Identify which cell holds the provided text, then report its (X, Y) central coordinate. 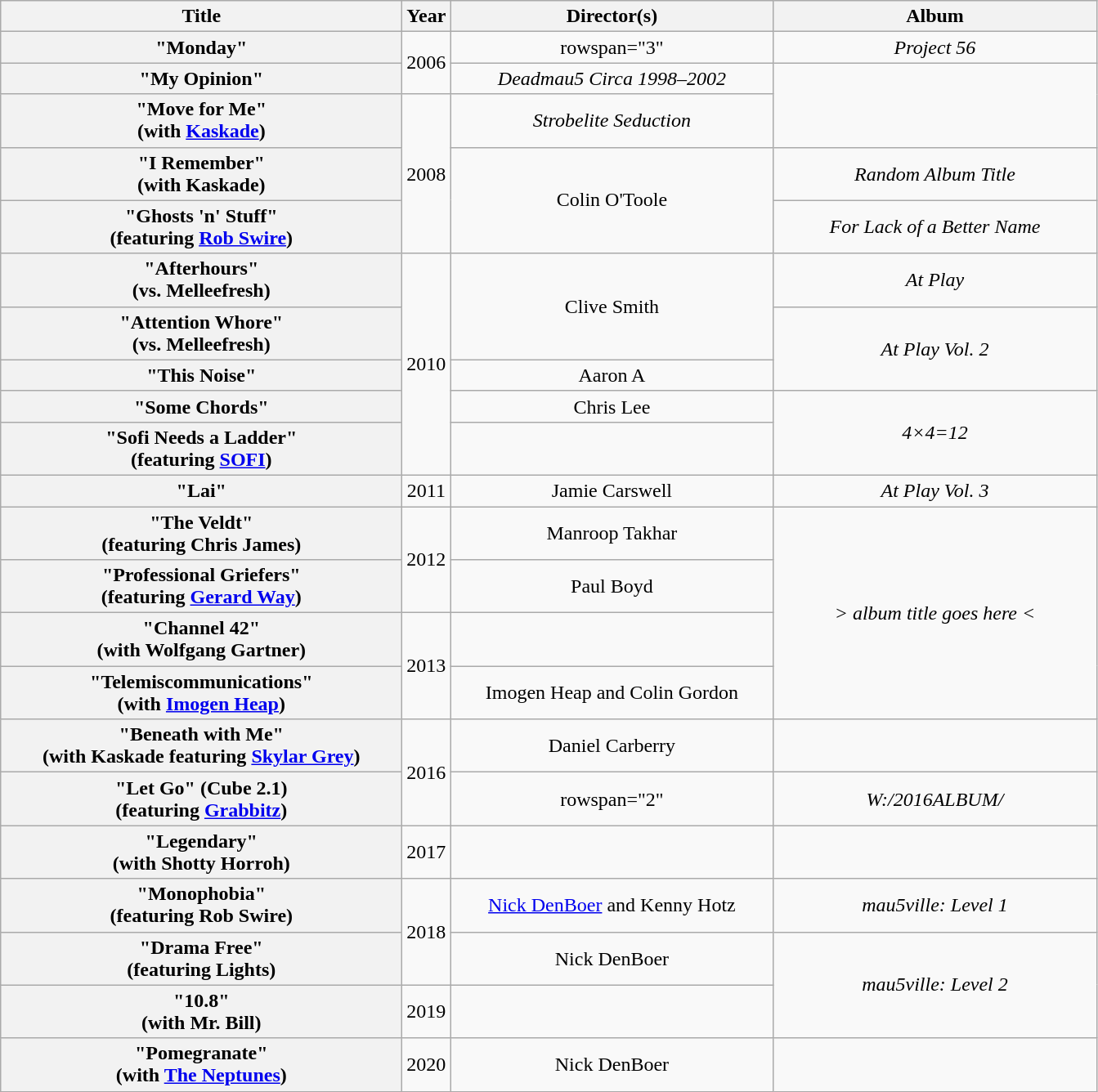
2011 (427, 490)
"Pomegranate"(with The Neptunes) (201, 1064)
rowspan="2" (612, 799)
Chris Lee (612, 406)
Deadmau5 Circa 1998–2002 (612, 78)
rowspan="3" (612, 47)
Title (201, 16)
W:/2016ALBUM/ (935, 799)
2008 (427, 173)
"Attention Whore" (vs. Melleefresh) (201, 333)
"Channel 42" (with Wolfgang Gartner) (201, 639)
"10.8"(with Mr. Bill) (201, 1012)
"Legendary"(with Shotty Horroh) (201, 852)
2010 (427, 365)
Colin O'Toole (612, 200)
"Monophobia"(featuring Rob Swire) (201, 906)
2006 (427, 63)
"Lai" (201, 490)
Imogen Heap and Colin Gordon (612, 693)
"Afterhours" (vs. Melleefresh) (201, 280)
At Play Vol. 2 (935, 348)
At Play Vol. 3 (935, 490)
2012 (427, 560)
"Ghosts 'n' Stuff" (featuring Rob Swire) (201, 227)
2016 (427, 772)
Year (427, 16)
For Lack of a Better Name (935, 227)
"Monday" (201, 47)
"Professional Griefers" (featuring Gerard Way) (201, 587)
2019 (427, 1012)
Paul Boyd (612, 587)
> album title goes here < (935, 613)
mau5ville: Level 2 (935, 985)
"I Remember" (with Kaskade) (201, 173)
"Some Chords" (201, 406)
"My Opinion" (201, 78)
"The Veldt" (featuring Chris James) (201, 533)
2017 (427, 852)
Album (935, 16)
Aaron A (612, 375)
At Play (935, 280)
"Drama Free"(featuring Lights) (201, 958)
"Move for Me" (with Kaskade) (201, 121)
"Telemiscommunications" (with Imogen Heap) (201, 693)
mau5ville: Level 1 (935, 906)
2018 (427, 932)
4×4=12 (935, 433)
Director(s) (612, 16)
Nick DenBoer and Kenny Hotz (612, 906)
Random Album Title (935, 173)
Strobelite Seduction (612, 121)
2020 (427, 1064)
"Let Go" (Cube 2.1)(featuring Grabbitz) (201, 799)
Manroop Takhar (612, 533)
"This Noise" (201, 375)
Daniel Carberry (612, 745)
Project 56 (935, 47)
"Beneath with Me" (with Kaskade featuring Skylar Grey) (201, 745)
"Sofi Needs a Ladder" (featuring SOFI) (201, 448)
Clive Smith (612, 307)
2013 (427, 666)
Jamie Carswell (612, 490)
